Output the [X, Y] coordinate of the center of the cell containing the given text.  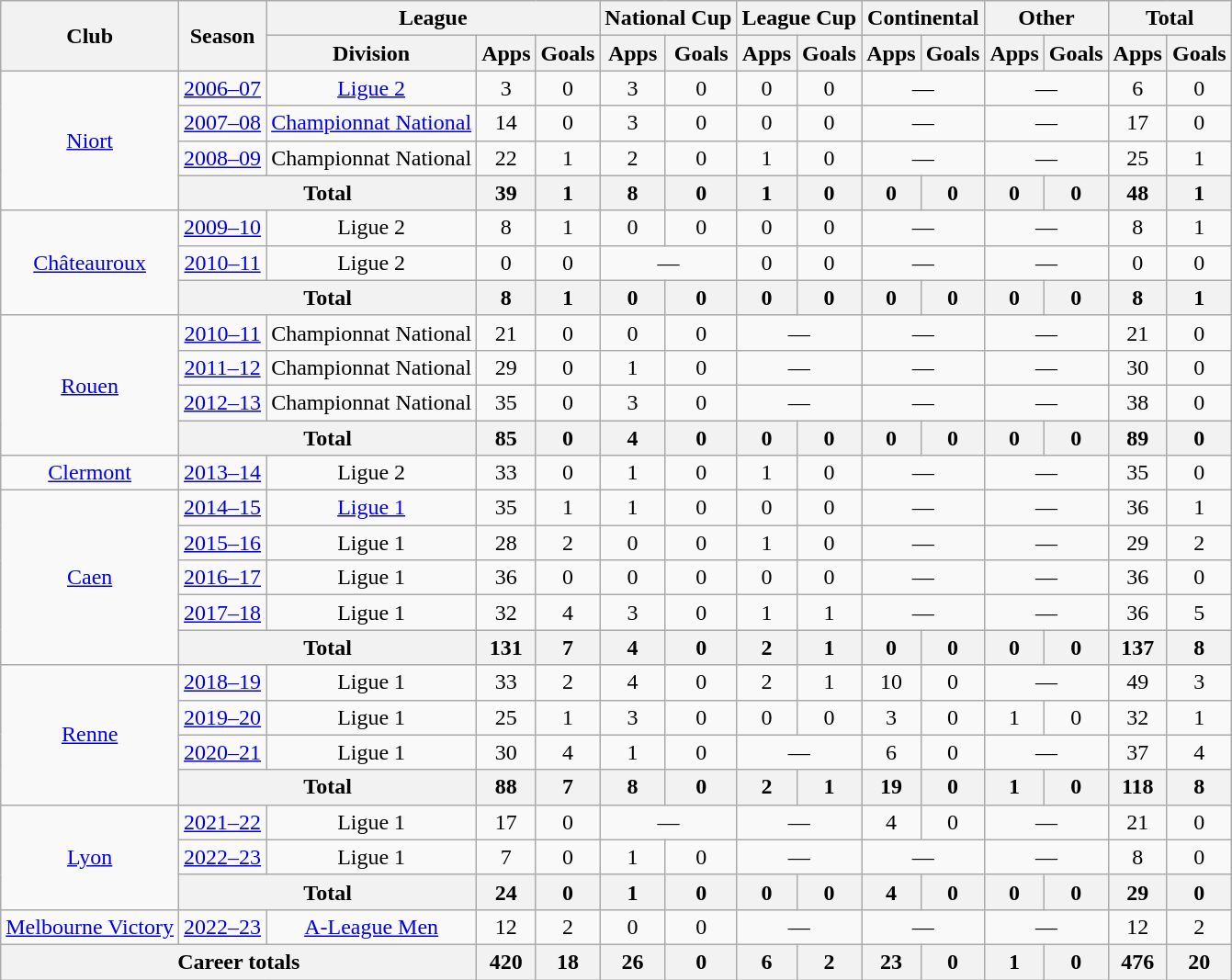
420 [506, 962]
38 [1137, 402]
137 [1137, 648]
2006–07 [222, 88]
49 [1137, 682]
National Cup [669, 18]
Renne [90, 735]
22 [506, 158]
24 [506, 892]
10 [891, 682]
19 [891, 787]
Continental [923, 18]
2011–12 [222, 367]
Melbourne Victory [90, 927]
League Cup [799, 18]
League [434, 18]
Career totals [239, 962]
Caen [90, 578]
2019–20 [222, 717]
Rouen [90, 385]
2015–16 [222, 543]
2017–18 [222, 613]
118 [1137, 787]
2009–10 [222, 228]
39 [506, 193]
Clermont [90, 473]
2013–14 [222, 473]
Club [90, 36]
2012–13 [222, 402]
A-League Men [371, 927]
Lyon [90, 857]
89 [1137, 438]
20 [1199, 962]
Châteauroux [90, 263]
48 [1137, 193]
Division [371, 53]
2021–22 [222, 822]
23 [891, 962]
14 [506, 123]
2016–17 [222, 578]
88 [506, 787]
2014–15 [222, 508]
37 [1137, 752]
Niort [90, 141]
28 [506, 543]
Season [222, 36]
2018–19 [222, 682]
2007–08 [222, 123]
85 [506, 438]
5 [1199, 613]
Other [1046, 18]
18 [568, 962]
476 [1137, 962]
2020–21 [222, 752]
131 [506, 648]
26 [633, 962]
2008–09 [222, 158]
